Determine the (X, Y) coordinate at the center of the cell enclosing the given text.  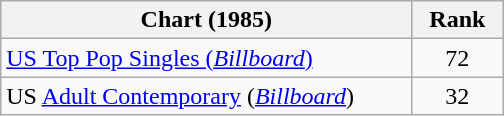
US Top Pop Singles (Billboard) (206, 58)
32 (458, 96)
72 (458, 58)
US Adult Contemporary (Billboard) (206, 96)
Chart (1985) (206, 20)
Rank (458, 20)
